Scan for the cell matching the given text and deliver its (x, y) coordinate at center. 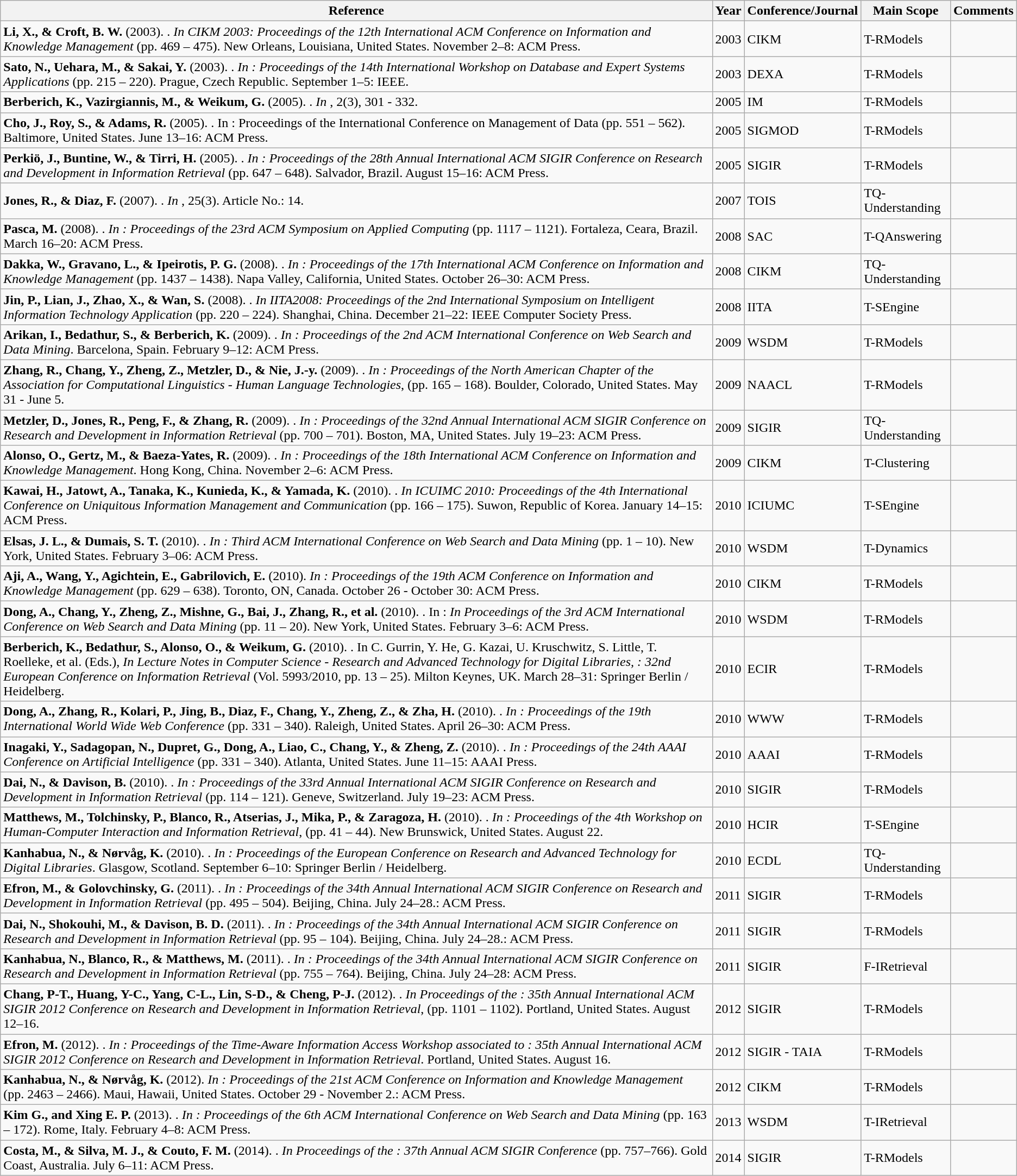
DEXA (803, 74)
Main Scope (906, 11)
F-IRetrieval (906, 966)
SIGMOD (803, 130)
T-Clustering (906, 463)
2007 (728, 201)
WWW (803, 719)
AAAI (803, 754)
TOIS (803, 201)
T-Dynamics (906, 549)
ECDL (803, 860)
ECIR (803, 669)
NAACL (803, 385)
T-QAnswering (906, 236)
2014 (728, 1158)
ICIUMC (803, 506)
IITA (803, 306)
Conference/Journal (803, 11)
2013 (728, 1122)
Comments (984, 11)
IM (803, 102)
T-IRetrieval (906, 1122)
Year (728, 11)
SAC (803, 236)
HCIR (803, 825)
Berberich, K., Vazirgiannis, M., & Weikum, G. (2005). . In , 2(3), 301 - 332. (356, 102)
Reference (356, 11)
Jones, R., & Diaz, F. (2007). . In , 25(3). Article No.: 14. (356, 201)
SIGIR - TAIA (803, 1052)
